Determine the [x, y] coordinate at the center of the cell enclosing the given text.  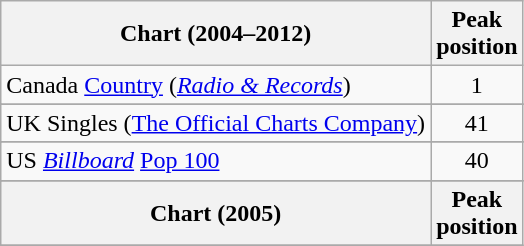
UK Singles (The Official Charts Company) [216, 123]
41 [477, 123]
Canada Country (Radio & Records) [216, 85]
40 [477, 161]
Chart (2005) [216, 212]
1 [477, 85]
US Billboard Pop 100 [216, 161]
Chart (2004–2012) [216, 34]
